Capture the cell that displays the provided text and extract its (X, Y) central coordinate. 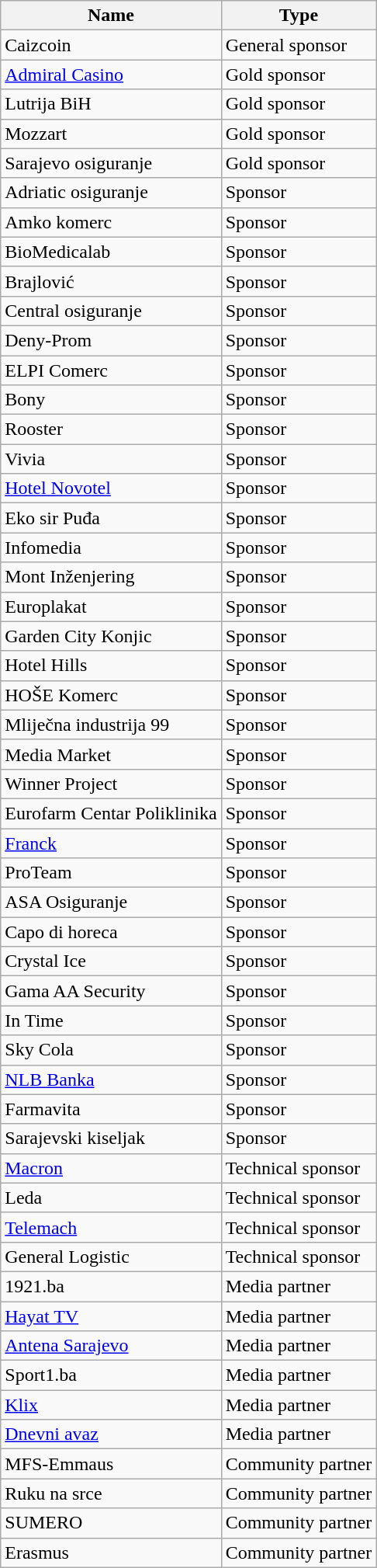
Bony (111, 400)
Mliječna industrija 99 (111, 725)
Type (299, 16)
HOŠE Komerc (111, 695)
Mozzart (111, 134)
Winner Project (111, 784)
Franck (111, 843)
BioMedicalab (111, 252)
General sponsor (299, 45)
Adriatic osiguranje (111, 193)
Hotel Hills (111, 666)
Eurofarm Centar Poliklinika (111, 813)
Ruku na srce (111, 1493)
Mont Inženjering (111, 577)
Rooster (111, 429)
Capo di horeca (111, 932)
Central osiguranje (111, 311)
Farmavita (111, 1109)
MFS-Emmaus (111, 1464)
General Logistic (111, 1257)
Macron (111, 1168)
Amko komerc (111, 222)
Klix (111, 1405)
NLB Banka (111, 1080)
Hayat TV (111, 1316)
ProTeam (111, 873)
Sarajevo osiguranje (111, 163)
Caizcoin (111, 45)
Infomedia (111, 548)
ASA Osiguranje (111, 902)
Sarajevski kiseljak (111, 1139)
1921.ba (111, 1286)
Lutrija BiH (111, 104)
Deny-Prom (111, 340)
Dnevni avaz (111, 1434)
Erasmus (111, 1552)
Crystal Ice (111, 961)
Gama AA Security (111, 991)
Sport1.ba (111, 1375)
In Time (111, 1020)
SUMERO (111, 1523)
Sky Cola (111, 1050)
Vivia (111, 459)
Telemach (111, 1227)
Antena Sarajevo (111, 1346)
Europlakat (111, 607)
Name (111, 16)
Leda (111, 1198)
ELPI Comerc (111, 370)
Admiral Casino (111, 75)
Eko sir Puđa (111, 518)
Hotel Novotel (111, 488)
Garden City Konjic (111, 636)
Media Market (111, 754)
Brajlović (111, 281)
